Scan for the cell matching the given text and deliver its [X, Y] coordinate at center. 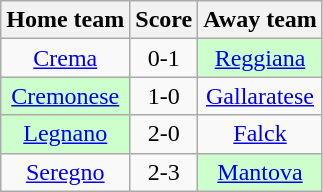
1-0 [164, 96]
Falck [260, 134]
Mantova [260, 172]
0-1 [164, 58]
2-3 [164, 172]
Reggiana [260, 58]
Seregno [66, 172]
Away team [260, 20]
2-0 [164, 134]
Crema [66, 58]
Gallaratese [260, 96]
Cremonese [66, 96]
Score [164, 20]
Home team [66, 20]
Legnano [66, 134]
